Pinpoint the cell where the given text exists, returning its (X, Y) midpoint coordinate. 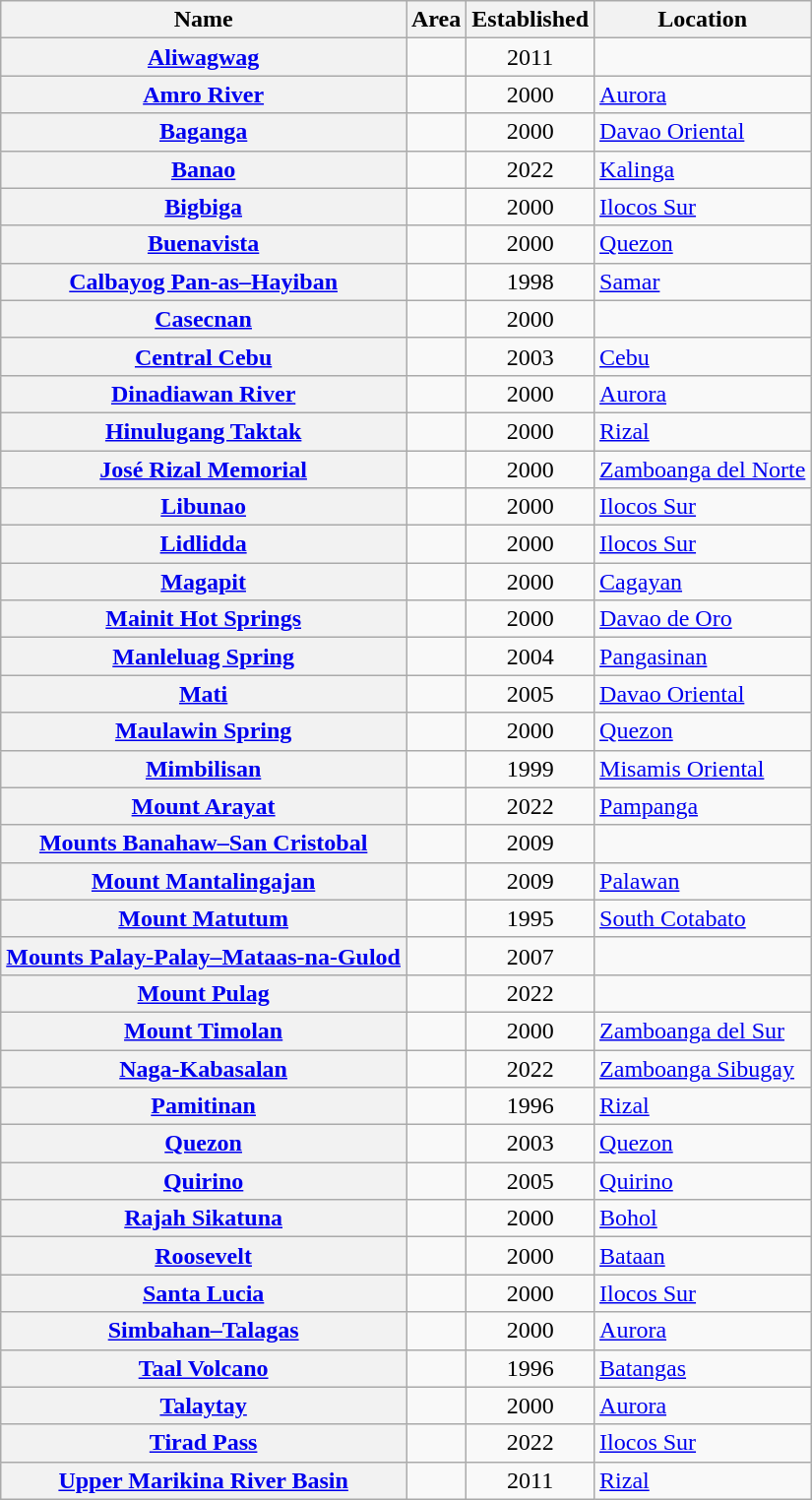
Location (703, 20)
Pangasinan (703, 656)
Zamboanga del Norte (703, 469)
Bigbiga (204, 207)
1998 (531, 281)
José Rizal Memorial (204, 469)
1999 (531, 769)
2007 (531, 956)
Amro River (204, 94)
Pampanga (703, 806)
1995 (531, 918)
Naga-Kabasalan (204, 1068)
Magapit (204, 582)
Hinulugang Taktak (204, 431)
Name (204, 20)
Dinadiawan River (204, 394)
Pamitinan (204, 1106)
Taal Volcano (204, 1368)
Zamboanga Sibugay (703, 1068)
Samar (703, 281)
Kalinga (703, 169)
Mati (204, 694)
Established (531, 20)
Maulawin Spring (204, 731)
Misamis Oriental (703, 769)
Palawan (703, 881)
Banao (204, 169)
Baganga (204, 132)
Cebu (703, 356)
Bohol (703, 1219)
Lidlidda (204, 544)
Bataan (703, 1256)
Mounts Palay-Palay–Mataas-na-Gulod (204, 956)
Santa Lucia (204, 1293)
Central Cebu (204, 356)
Area (435, 20)
Libunao (204, 507)
Manleluag Spring (204, 656)
2004 (531, 656)
Casecnan (204, 319)
Cagayan (703, 582)
Aliwagwag (204, 57)
South Cotabato (703, 918)
Batangas (703, 1368)
Simbahan–Talagas (204, 1331)
Roosevelt (204, 1256)
Mount Pulag (204, 993)
Mounts Banahaw–San Cristobal (204, 844)
Talaytay (204, 1406)
Davao de Oro (703, 619)
Rajah Sikatuna (204, 1219)
Mimbilisan (204, 769)
Buenavista (204, 244)
Zamboanga del Sur (703, 1031)
Mainit Hot Springs (204, 619)
Upper Marikina River Basin (204, 1480)
Mount Matutum (204, 918)
Tirad Pass (204, 1443)
Calbayog Pan-as–Hayiban (204, 281)
Mount Timolan (204, 1031)
Mount Arayat (204, 806)
Mount Mantalingajan (204, 881)
